Locate the cell with the specified text and output its (x, y) center coordinate. 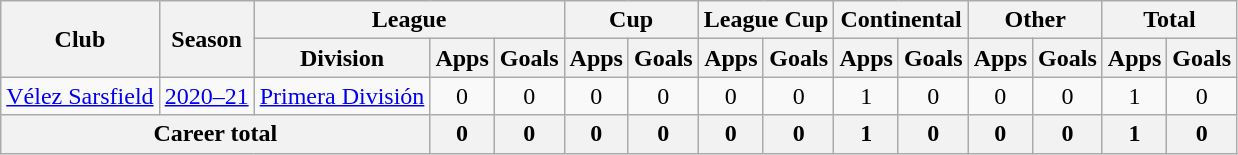
Primera División (342, 96)
League Cup (766, 20)
Other (1035, 20)
League (409, 20)
Continental (901, 20)
Vélez Sarsfield (80, 96)
Total (1169, 20)
Season (206, 39)
2020–21 (206, 96)
Cup (631, 20)
Division (342, 58)
Career total (216, 134)
Club (80, 39)
